Identify which cell holds the provided text, then report its (X, Y) central coordinate. 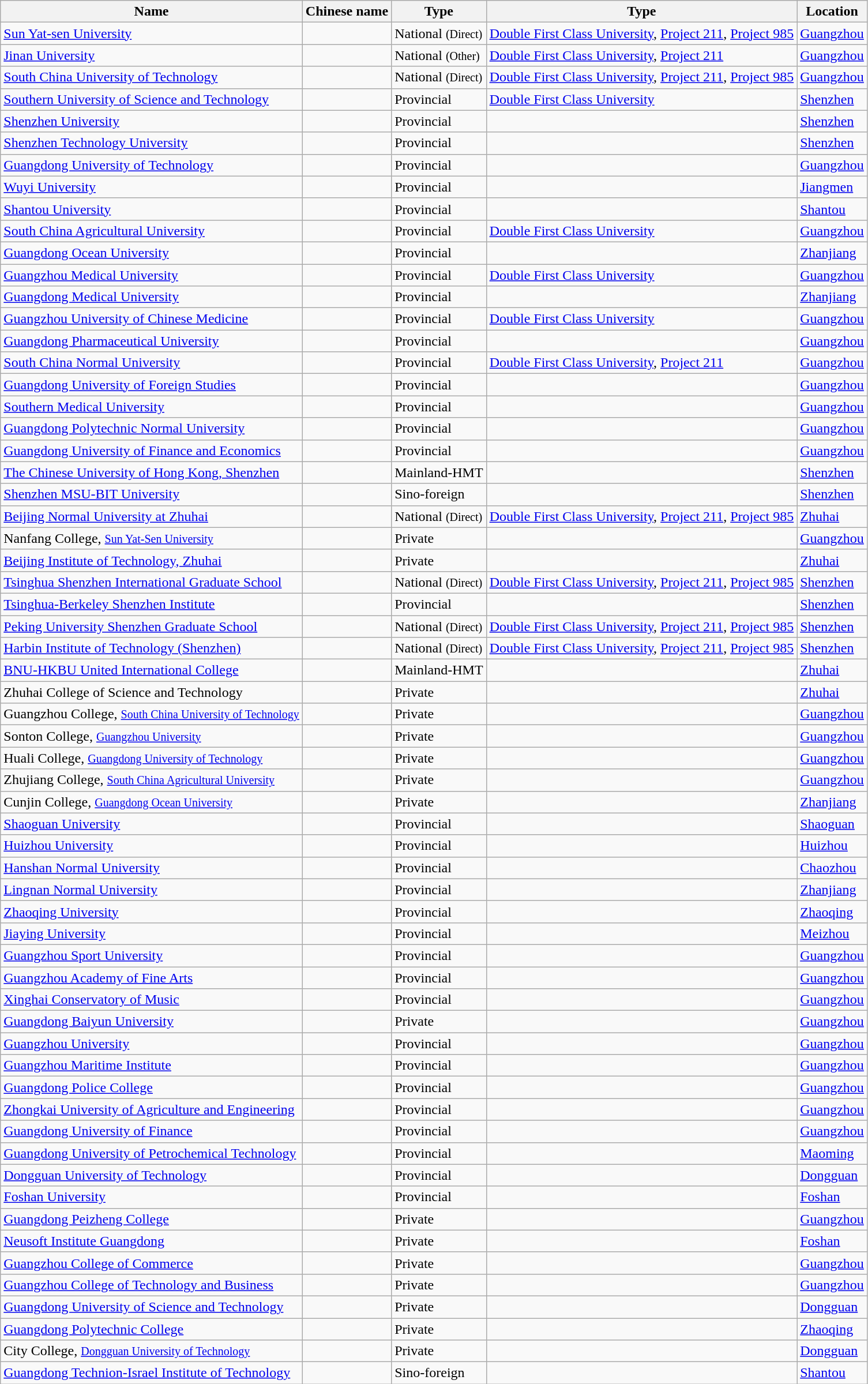
Zhongkai University of Agriculture and Engineering (152, 1109)
Beijing Institute of Technology, Zhuhai (152, 560)
Guangzhou University of Chinese Medicine (152, 319)
Zhujiang College, South China Agricultural University (152, 780)
Location (832, 12)
Beijing Normal University at Zhuhai (152, 516)
Peking University Shenzhen Graduate School (152, 626)
Huali College, Guangdong University of Technology (152, 758)
Maoming (832, 1153)
City College, Dongguan University of Technology (152, 1351)
Guangdong Polytechnic Normal University (152, 429)
Jiangmen (832, 187)
Guangdong Technion-Israel Institute of Technology (152, 1373)
Tsinghua-Berkeley Shenzhen Institute (152, 604)
Guangdong Medical University (152, 297)
Tsinghua Shenzhen International Graduate School (152, 582)
Sun Yat-sen University (152, 33)
Shaoguan University (152, 824)
Nanfang College, Sun Yat-Sen University (152, 538)
Shantou University (152, 209)
Guangdong Police College (152, 1087)
Foshan University (152, 1197)
Wuyi University (152, 187)
Guangzhou Medical University (152, 275)
Huizhou (832, 846)
Harbin Institute of Technology (Shenzhen) (152, 648)
Guangdong University of Finance and Economics (152, 451)
Guangzhou Academy of Fine Arts (152, 978)
Shenzhen University (152, 121)
South China University of Technology (152, 77)
Meizhou (832, 933)
Zhaoqing University (152, 912)
Guangzhou College of Technology and Business (152, 1285)
Guangdong University of Finance (152, 1131)
Name (152, 12)
Jiaying University (152, 933)
Shenzhen Technology University (152, 143)
Guangzhou Maritime Institute (152, 1066)
South China Normal University (152, 363)
Guangdong University of Science and Technology (152, 1307)
Southern Medical University (152, 407)
Shaoguan (832, 824)
Zhuhai College of Science and Technology (152, 692)
Guangdong University of Technology (152, 165)
Dongguan University of Technology (152, 1175)
Guangzhou University (152, 1044)
Guangzhou College of Commerce (152, 1263)
Neusoft Institute Guangdong (152, 1241)
South China Agricultural University (152, 231)
Huizhou University (152, 846)
Jinan University (152, 55)
Lingnan Normal University (152, 890)
Guangzhou Sport University (152, 955)
Southern University of Science and Technology (152, 99)
BNU-HKBU United International College (152, 670)
Shenzhen MSU-BIT University (152, 494)
Guangdong Peizheng College (152, 1219)
Cunjin College, Guangdong Ocean University (152, 802)
Guangdong Ocean University (152, 253)
Chaozhou (832, 868)
Hanshan Normal University (152, 868)
Guangdong Pharmaceutical University (152, 341)
Guangdong University of Foreign Studies (152, 385)
Guangzhou College, South China University of Technology (152, 714)
Sonton College, Guangzhou University (152, 736)
The Chinese University of Hong Kong, Shenzhen (152, 472)
Guangdong Polytechnic College (152, 1329)
National (Other) (439, 55)
Xinghai Conservatory of Music (152, 1000)
Guangdong University of Petrochemical Technology (152, 1153)
Chinese name (347, 12)
Guangdong Baiyun University (152, 1022)
